Identify which cell holds the provided text, then report its [X, Y] central coordinate. 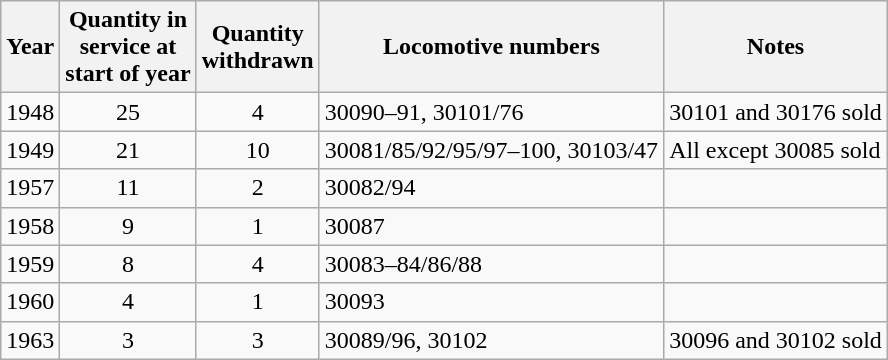
Notes [776, 47]
Quantitywithdrawn [258, 47]
21 [128, 150]
9 [128, 226]
30089/96, 30102 [491, 340]
2 [258, 188]
30101 and 30176 sold [776, 112]
30082/94 [491, 188]
1948 [30, 112]
1957 [30, 188]
1963 [30, 340]
All except 30085 sold [776, 150]
1958 [30, 226]
Quantity inservice atstart of year [128, 47]
25 [128, 112]
30096 and 30102 sold [776, 340]
8 [128, 264]
11 [128, 188]
30081/85/92/95/97–100, 30103/47 [491, 150]
Year [30, 47]
10 [258, 150]
1959 [30, 264]
Locomotive numbers [491, 47]
1949 [30, 150]
30090–91, 30101/76 [491, 112]
30087 [491, 226]
30093 [491, 302]
1960 [30, 302]
30083–84/86/88 [491, 264]
